From the cell containing the given text, extract its center point as [x, y] coordinate. 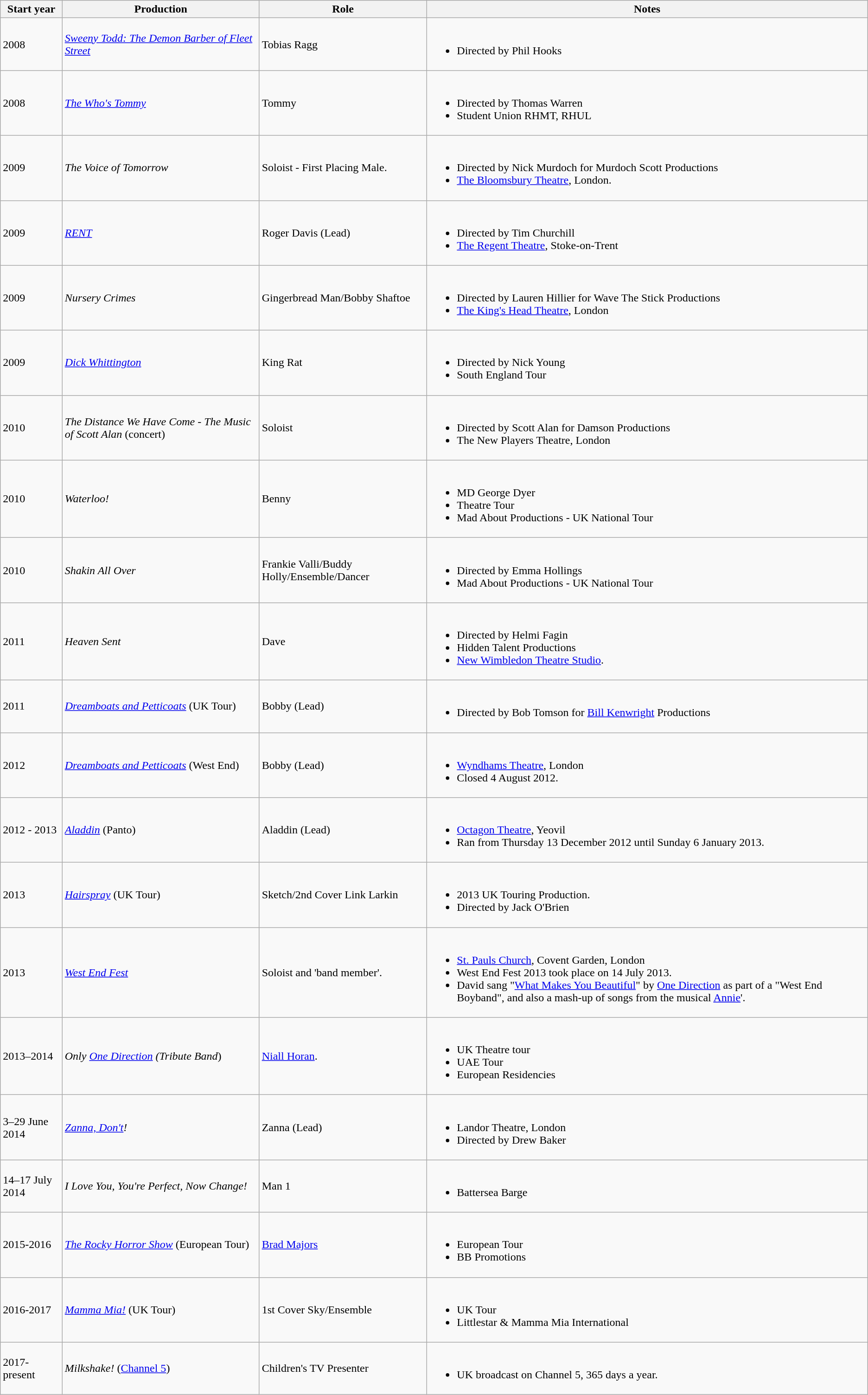
Shakin All Over [160, 570]
MD George DyerTheatre TourMad About Productions - UK National Tour [647, 499]
Man 1 [343, 1186]
2016-2017 [32, 1310]
2013 UK Touring Production.Directed by Jack O'Brien [647, 895]
Brad Majors [343, 1245]
Niall Horan. [343, 1056]
Directed by Scott Alan for Damson ProductionsThe New Players Theatre, London [647, 428]
Milkshake! (Channel 5) [160, 1368]
Zanna, Don't! [160, 1127]
Soloist and 'band member'. [343, 973]
Directed by Tim ChurchillThe Regent Theatre, Stoke-on-Trent [647, 233]
Gingerbread Man/Bobby Shaftoe [343, 298]
Directed by Bob Tomson for Bill Kenwright Productions [647, 706]
Battersea Barge [647, 1186]
Tobias Ragg [343, 45]
The Who's Tommy [160, 103]
Directed by Lauren Hillier for Wave The Stick ProductionsThe King's Head Theatre, London [647, 298]
14–17 July 2014 [32, 1186]
Hairspray (UK Tour) [160, 895]
Octagon Theatre, YeovilRan from Thursday 13 December 2012 until Sunday 6 January 2013. [647, 830]
European TourBB Promotions [647, 1245]
Sweeny Todd: The Demon Barber of Fleet Street [160, 45]
Notes [647, 9]
Directed by Helmi FaginHidden Talent ProductionsNew Wimbledon Theatre Studio. [647, 641]
RENT [160, 233]
Benny [343, 499]
3–29 June 2014 [32, 1127]
Wyndhams Theatre, LondonClosed 4 August 2012. [647, 765]
Start year [32, 9]
1st Cover Sky/Ensemble [343, 1310]
Landor Theatre, LondonDirected by Drew Baker [647, 1127]
Directed by Thomas WarrenStudent Union RHMT, RHUL [647, 103]
Tommy [343, 103]
2012 - 2013 [32, 830]
Zanna (Lead) [343, 1127]
Dick Whittington [160, 363]
UK TourLittlestar & Mamma Mia International [647, 1310]
Frankie Valli/Buddy Holly/Ensemble/Dancer [343, 570]
2013–2014 [32, 1056]
Heaven Sent [160, 641]
Directed by Nick Murdoch for Murdoch Scott ProductionsThe Bloomsbury Theatre, London. [647, 168]
Mamma Mia! (UK Tour) [160, 1310]
Dreamboats and Petticoats (UK Tour) [160, 706]
Directed by Phil Hooks [647, 45]
Soloist - First Placing Male. [343, 168]
Dave [343, 641]
Aladdin (Panto) [160, 830]
Waterloo! [160, 499]
UK broadcast on Channel 5, 365 days a year. [647, 1368]
Soloist [343, 428]
Directed by Emma HollingsMad About Productions - UK National Tour [647, 570]
Nursery Crimes [160, 298]
Role [343, 9]
Dreamboats and Petticoats (West End) [160, 765]
Roger Davis (Lead) [343, 233]
West End Fest [160, 973]
Only One Direction (Tribute Band) [160, 1056]
Children's TV Presenter [343, 1368]
I Love You, You're Perfect, Now Change! [160, 1186]
Production [160, 9]
Aladdin (Lead) [343, 830]
Sketch/2nd Cover Link Larkin [343, 895]
King Rat [343, 363]
The Voice of Tomorrow [160, 168]
The Rocky Horror Show (European Tour) [160, 1245]
Directed by Nick YoungSouth England Tour [647, 363]
UK Theatre tourUAE TourEuropean Residencies [647, 1056]
2015-2016 [32, 1245]
The Distance We Have Come - The Music of Scott Alan (concert) [160, 428]
2017-present [32, 1368]
2012 [32, 765]
